Return (x, y) of the center of cell containing provided text 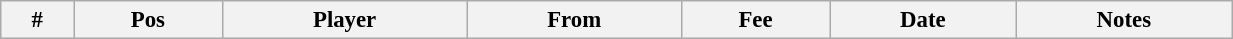
# (38, 20)
Fee (755, 20)
Notes (1124, 20)
Date (923, 20)
Pos (148, 20)
Player (344, 20)
From (574, 20)
